Output the (x, y) coordinate of the center of the cell containing the given text.  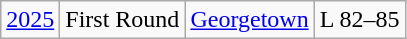
Georgetown (250, 20)
L 82–85 (360, 20)
2025 (30, 20)
First Round (122, 20)
